Find where the given text appears and provide that cell's center as [x, y] coordinate. 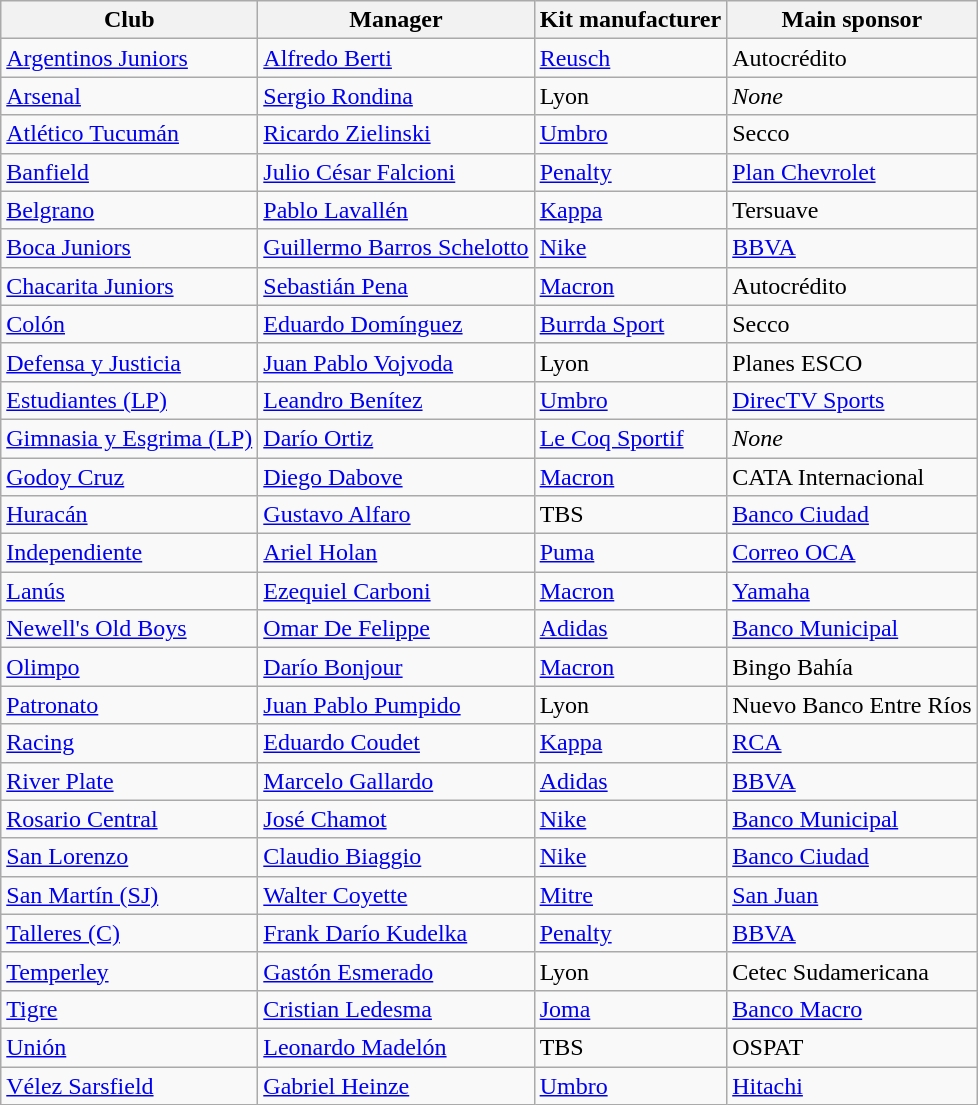
Gastón Esmerado [396, 971]
Talleres (C) [130, 933]
Hitachi [852, 1085]
Joma [630, 1009]
José Chamot [396, 819]
Mitre [630, 895]
Tersuave [852, 210]
Juan Pablo Pumpido [396, 705]
Colón [130, 324]
Leandro Benítez [396, 400]
Estudiantes (LP) [130, 400]
Arsenal [130, 96]
San Martín (SJ) [130, 895]
Leonardo Madelón [396, 1047]
Marcelo Gallardo [396, 781]
Unión [130, 1047]
CATA Internacional [852, 477]
Godoy Cruz [130, 477]
Plan Chevrolet [852, 172]
Reusch [630, 58]
Temperley [130, 971]
Alfredo Berti [396, 58]
Darío Ortiz [396, 438]
Nuevo Banco Entre Ríos [852, 705]
RCA [852, 743]
Belgrano [130, 210]
Omar De Felippe [396, 629]
River Plate [130, 781]
Argentinos Juniors [130, 58]
Gabriel Heinze [396, 1085]
Club [130, 20]
Bingo Bahía [852, 667]
Eduardo Coudet [396, 743]
Racing [130, 743]
Tigre [130, 1009]
Diego Dabove [396, 477]
Sergio Rondina [396, 96]
DirecTV Sports [852, 400]
Pablo Lavallén [396, 210]
Banco Macro [852, 1009]
Planes ESCO [852, 362]
Rosario Central [130, 819]
Juan Pablo Vojvoda [396, 362]
Patronato [130, 705]
Olimpo [130, 667]
Darío Bonjour [396, 667]
Lanús [130, 591]
Frank Darío Kudelka [396, 933]
Cristian Ledesma [396, 1009]
Julio César Falcioni [396, 172]
Atlético Tucumán [130, 134]
Ariel Holan [396, 553]
Chacarita Juniors [130, 286]
Boca Juniors [130, 248]
Gustavo Alfaro [396, 515]
Puma [630, 553]
Claudio Biaggio [396, 857]
OSPAT [852, 1047]
Ricardo Zielinski [396, 134]
Defensa y Justicia [130, 362]
Correo OCA [852, 553]
Huracán [130, 515]
Kit manufacturer [630, 20]
Banfield [130, 172]
Newell's Old Boys [130, 629]
Main sponsor [852, 20]
Burrda Sport [630, 324]
San Juan [852, 895]
Manager [396, 20]
Walter Coyette [396, 895]
Guillermo Barros Schelotto [396, 248]
Sebastián Pena [396, 286]
Gimnasia y Esgrima (LP) [130, 438]
Independiente [130, 553]
Vélez Sarsfield [130, 1085]
Ezequiel Carboni [396, 591]
Le Coq Sportif [630, 438]
San Lorenzo [130, 857]
Cetec Sudamericana [852, 971]
Yamaha [852, 591]
Eduardo Domínguez [396, 324]
